Scan for the cell matching the given text and deliver its (X, Y) coordinate at center. 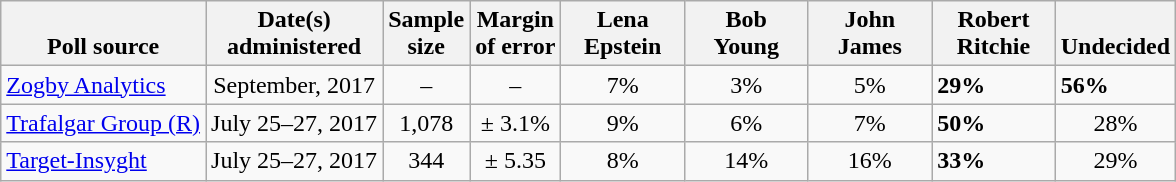
56% (1115, 85)
14% (746, 161)
± 3.1% (516, 123)
Trafalgar Group (R) (104, 123)
3% (746, 85)
Undecided (1115, 34)
344 (426, 161)
Samplesize (426, 34)
6% (746, 123)
16% (870, 161)
Date(s)administered (294, 34)
LenaEpstein (623, 34)
1,078 (426, 123)
± 5.35 (516, 161)
9% (623, 123)
8% (623, 161)
Marginof error (516, 34)
28% (1115, 123)
Poll source (104, 34)
BobYoung (746, 34)
33% (994, 161)
September, 2017 (294, 85)
JohnJames (870, 34)
RobertRitchie (994, 34)
Zogby Analytics (104, 85)
5% (870, 85)
50% (994, 123)
Target-Insyght (104, 161)
